Output the (x, y) coordinate of the center of the cell containing the given text.  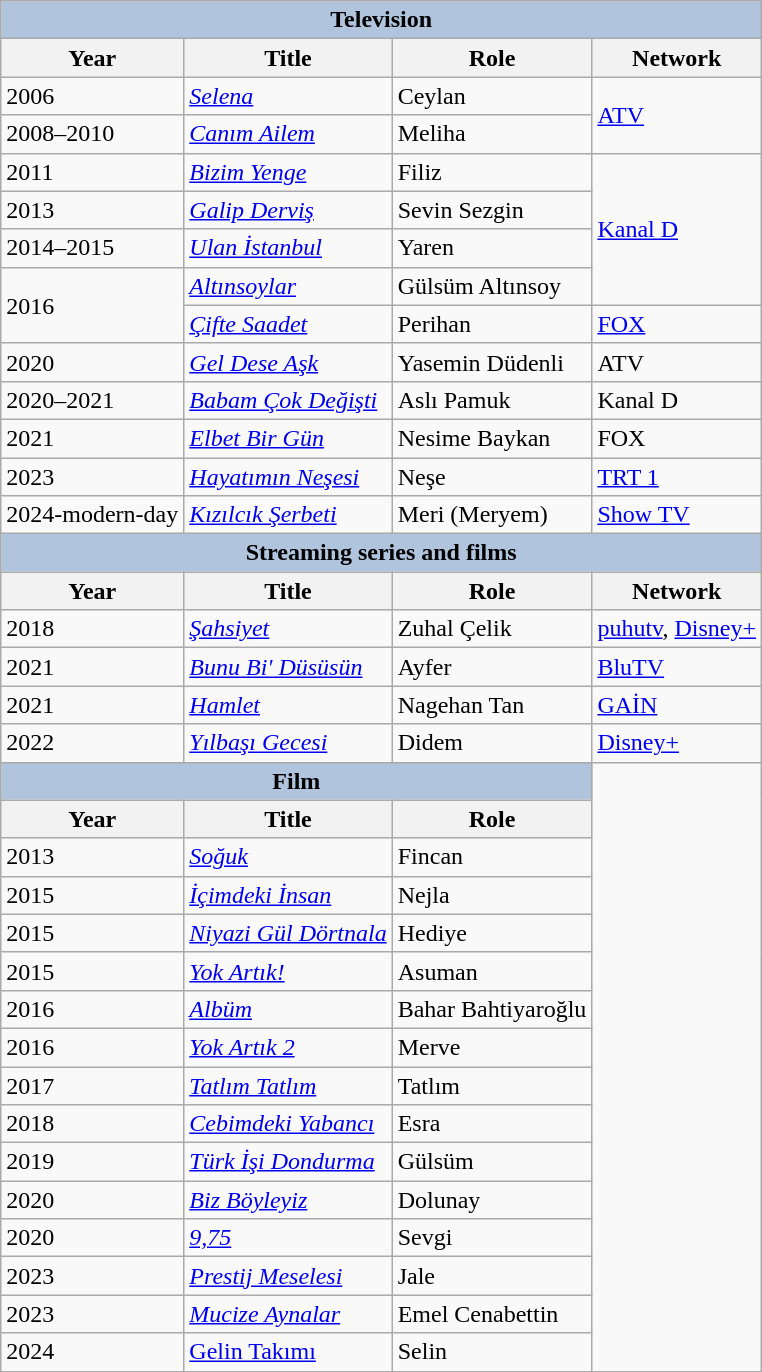
Meri (Meryem) (492, 515)
Yasemin Düdenli (492, 362)
Jale (492, 1276)
Meliha (492, 134)
Sevin Sezgin (492, 210)
Nagehan Tan (492, 705)
2024 (92, 1352)
Yaren (492, 248)
Canım Ailem (288, 134)
Altınsoylar (288, 286)
Sevgi (492, 1238)
Gelin Takımı (288, 1352)
Ayfer (492, 667)
Asuman (492, 971)
Gülsüm (492, 1162)
Kızılcık Şerbeti (288, 515)
Gülsüm Altınsoy (492, 286)
Yok Artık 2 (288, 1047)
Şahsiyet (288, 629)
Television (382, 20)
Hamlet (288, 705)
2006 (92, 96)
Hediye (492, 933)
Ulan İstanbul (288, 248)
Tatlım Tatlım (288, 1085)
TRT 1 (677, 477)
Film (296, 781)
Bahar Bahtiyaroğlu (492, 1009)
Fincan (492, 857)
Show TV (677, 515)
2011 (92, 172)
Gel Dese Aşk (288, 362)
Ceylan (492, 96)
Emel Cenabettin (492, 1314)
Yok Artık! (288, 971)
Perihan (492, 324)
GAİN (677, 705)
Selin (492, 1352)
Mucize Aynalar (288, 1314)
Disney+ (677, 743)
Çifte Saadet (288, 324)
Tatlım (492, 1085)
2019 (92, 1162)
Selena (288, 96)
Esra (492, 1124)
2022 (92, 743)
BluTV (677, 667)
Elbet Bir Gün (288, 438)
Dolunay (492, 1200)
Cebimdeki Yabancı (288, 1124)
Nejla (492, 895)
Prestij Meselesi (288, 1276)
2024-modern-day (92, 515)
Niyazi Gül Dörtnala (288, 933)
Aslı Pamuk (492, 400)
Galip Derviş (288, 210)
2008–2010 (92, 134)
Yılbaşı Gecesi (288, 743)
2020–2021 (92, 400)
Hayatımın Neşesi (288, 477)
İçimdeki İnsan (288, 895)
Merve (492, 1047)
Albüm (288, 1009)
2017 (92, 1085)
Nesime Baykan (492, 438)
puhutv, Disney+ (677, 629)
Neşe (492, 477)
Streaming series and films (382, 553)
Babam Çok Değişti (288, 400)
Türk İşi Dondurma (288, 1162)
Filiz (492, 172)
Zuhal Çelik (492, 629)
Soğuk (288, 857)
9,75 (288, 1238)
2014–2015 (92, 248)
Didem (492, 743)
Bunu Bi' Düsüsün (288, 667)
Bizim Yenge (288, 172)
Biz Böyleyiz (288, 1200)
